From the cell containing the given text, extract its center point as (x, y) coordinate. 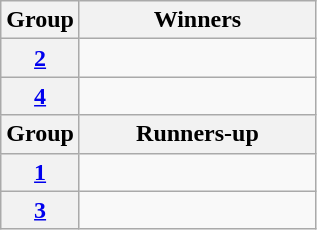
1 (40, 172)
4 (40, 96)
2 (40, 58)
3 (40, 210)
Winners (197, 20)
Runners-up (197, 134)
